Search for the cell housing the specified text and yield its [X, Y] center coordinate. 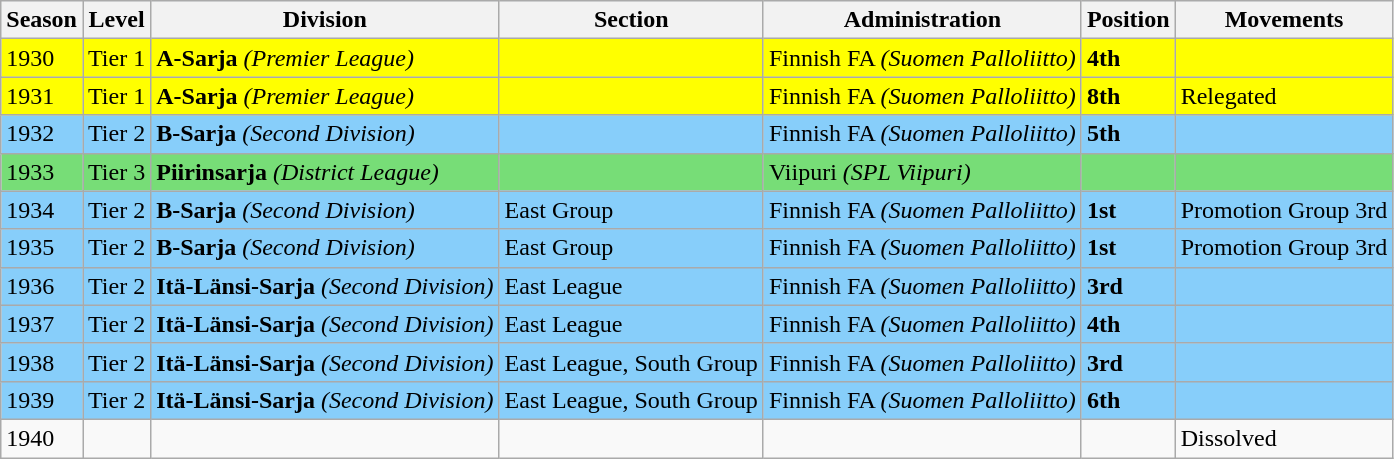
1931 [42, 96]
Dissolved [1284, 438]
1939 [42, 400]
8th [1128, 96]
Viipuri (SPL Viipuri) [922, 172]
Administration [922, 20]
Section [631, 20]
1940 [42, 438]
1938 [42, 362]
Tier 3 [116, 172]
Relegated [1284, 96]
1933 [42, 172]
Position [1128, 20]
6th [1128, 400]
Piirinsarja (District League) [325, 172]
Movements [1284, 20]
Division [325, 20]
1935 [42, 248]
5th [1128, 134]
Season [42, 20]
Level [116, 20]
1934 [42, 210]
1930 [42, 58]
1932 [42, 134]
1936 [42, 286]
1937 [42, 324]
